Extract the [x, y] coordinate from the center of the cell holding the provided text.  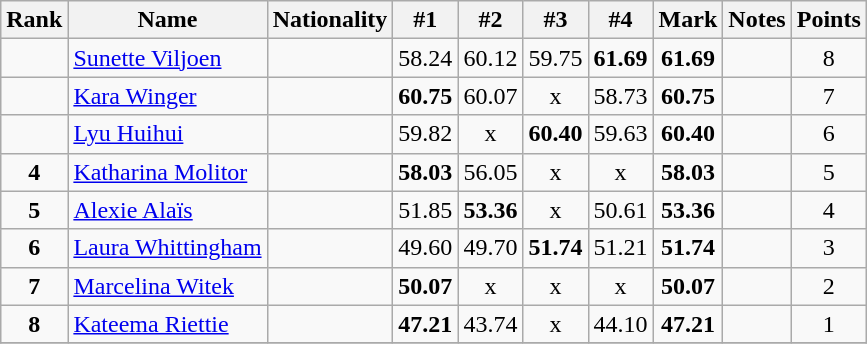
49.60 [426, 248]
Mark [688, 20]
Marcelina Witek [168, 286]
#3 [556, 20]
Kateema Riettie [168, 324]
50.61 [620, 210]
44.10 [620, 324]
56.05 [490, 172]
Alexie Alaïs [168, 210]
Laura Whittingham [168, 248]
#4 [620, 20]
59.63 [620, 134]
Name [168, 20]
51.21 [620, 248]
Kara Winger [168, 96]
Rank [34, 20]
#2 [490, 20]
1 [828, 324]
58.24 [426, 58]
43.74 [490, 324]
59.82 [426, 134]
60.12 [490, 58]
Lyu Huihui [168, 134]
Sunette Viljoen [168, 58]
2 [828, 286]
Katharina Molitor [168, 172]
58.73 [620, 96]
60.07 [490, 96]
51.85 [426, 210]
49.70 [490, 248]
3 [828, 248]
#1 [426, 20]
Points [828, 20]
Nationality [330, 20]
Notes [757, 20]
59.75 [556, 58]
